For the text-containing cell, return its midpoint in (x, y) coordinate format. 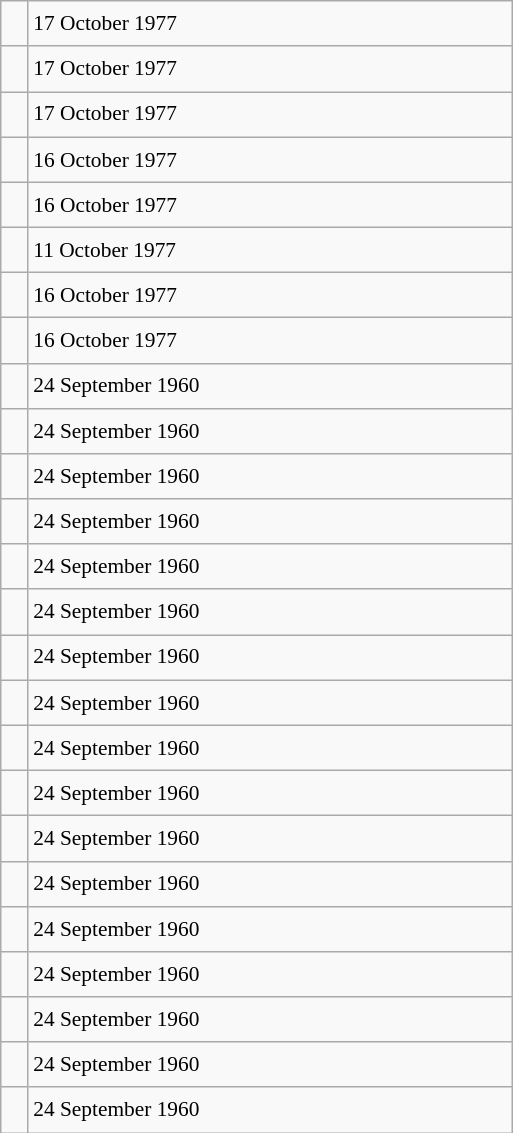
11 October 1977 (270, 250)
